From the cell containing the given text, extract its center point as [x, y] coordinate. 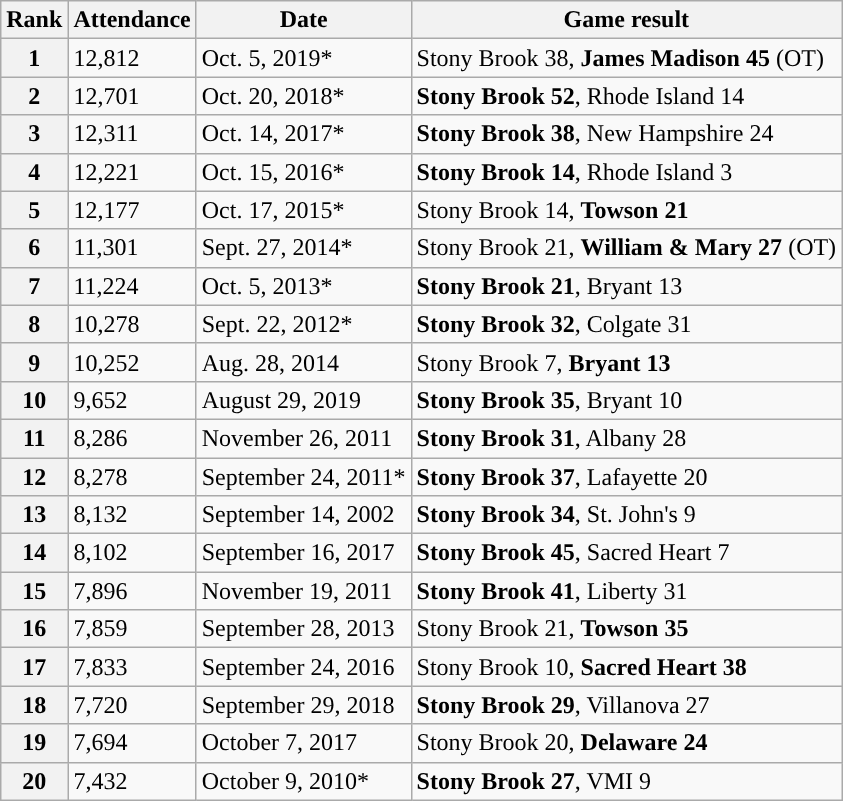
Date [304, 20]
Stony Brook 14, Towson 21 [626, 210]
Oct. 14, 2017* [304, 134]
Stony Brook 21, William & Mary 27 (OT) [626, 248]
7 [34, 286]
Oct. 20, 2018* [304, 96]
14 [34, 553]
Attendance [132, 20]
Stony Brook 52, Rhode Island 14 [626, 96]
4 [34, 172]
October 9, 2010* [304, 781]
18 [34, 705]
Stony Brook 38, James Madison 45 (OT) [626, 58]
Stony Brook 14, Rhode Island 3 [626, 172]
12,812 [132, 58]
Oct. 15, 2016* [304, 172]
12,311 [132, 134]
October 7, 2017 [304, 743]
11,301 [132, 248]
2 [34, 96]
11 [34, 438]
10,278 [132, 324]
3 [34, 134]
12,701 [132, 96]
September 28, 2013 [304, 629]
1 [34, 58]
September 29, 2018 [304, 705]
Aug. 28, 2014 [304, 362]
Stony Brook 38, New Hampshire 24 [626, 134]
Stony Brook 29, Villanova 27 [626, 705]
8,132 [132, 515]
12,221 [132, 172]
Stony Brook 21, Towson 35 [626, 629]
5 [34, 210]
8,102 [132, 553]
September 14, 2002 [304, 515]
17 [34, 667]
September 16, 2017 [304, 553]
15 [34, 591]
Stony Brook 20, Delaware 24 [626, 743]
7,694 [132, 743]
9 [34, 362]
Rank [34, 20]
Stony Brook 7, Bryant 13 [626, 362]
November 26, 2011 [304, 438]
7,833 [132, 667]
12 [34, 477]
Stony Brook 34, St. John's 9 [626, 515]
Stony Brook 10, Sacred Heart 38 [626, 667]
Oct. 5, 2019* [304, 58]
13 [34, 515]
Stony Brook 45, Sacred Heart 7 [626, 553]
9,652 [132, 400]
7,859 [132, 629]
16 [34, 629]
8,286 [132, 438]
19 [34, 743]
10 [34, 400]
Oct. 17, 2015* [304, 210]
Stony Brook 32, Colgate 31 [626, 324]
Stony Brook 21, Bryant 13 [626, 286]
September 24, 2016 [304, 667]
Stony Brook 35, Bryant 10 [626, 400]
7,720 [132, 705]
September 24, 2011* [304, 477]
12,177 [132, 210]
Oct. 5, 2013* [304, 286]
7,896 [132, 591]
8 [34, 324]
Stony Brook 27, VMI 9 [626, 781]
20 [34, 781]
Sept. 27, 2014* [304, 248]
10,252 [132, 362]
Stony Brook 31, Albany 28 [626, 438]
6 [34, 248]
8,278 [132, 477]
Stony Brook 41, Liberty 31 [626, 591]
Sept. 22, 2012* [304, 324]
November 19, 2011 [304, 591]
7,432 [132, 781]
Stony Brook 37, Lafayette 20 [626, 477]
11,224 [132, 286]
August 29, 2019 [304, 400]
Game result [626, 20]
